Provide the [x, y] coordinate of the cell's center where the given text is located.  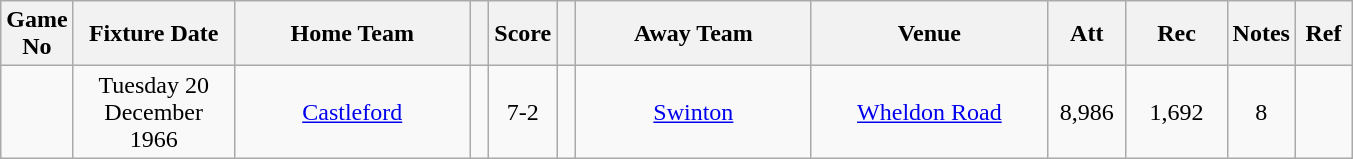
Wheldon Road [929, 112]
Game No [37, 34]
8 [1261, 112]
Tuesday 20 December 1966 [154, 112]
1,692 [1176, 112]
Castleford [352, 112]
Att [1086, 34]
Swinton [693, 112]
Away Team [693, 34]
Home Team [352, 34]
8,986 [1086, 112]
Score [523, 34]
Rec [1176, 34]
Fixture Date [154, 34]
Notes [1261, 34]
Venue [929, 34]
7-2 [523, 112]
Ref [1323, 34]
